Find where the given text appears and provide that cell's center as (X, Y) coordinate. 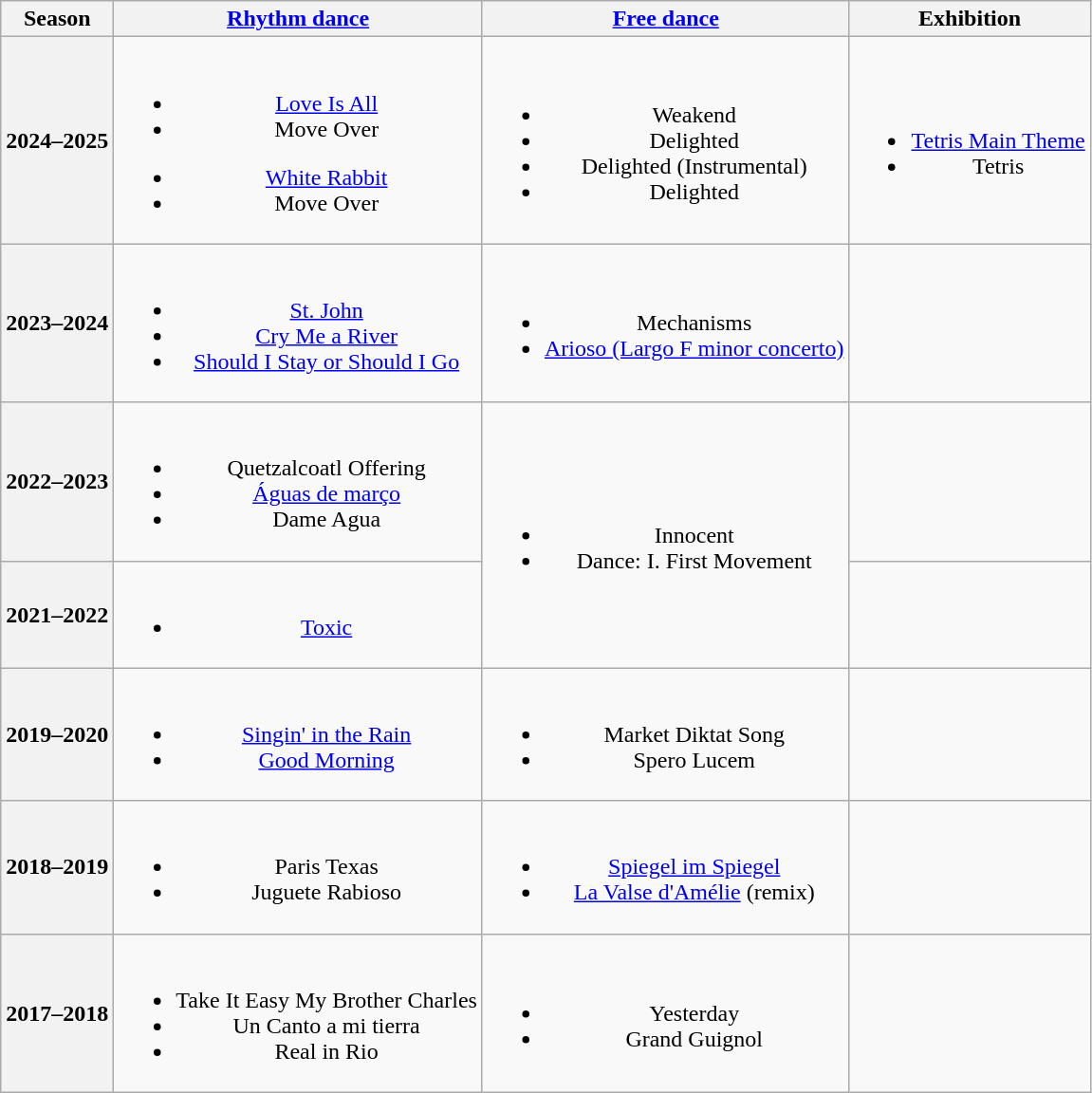
2019–2020 (57, 734)
2022–2023 (57, 482)
Take It Easy My Brother Charles Un Canto a mi tierra Real in Rio (298, 1013)
Yesterday Grand Guignol (666, 1013)
Free dance (666, 19)
Singin' in the Rain Good Morning (298, 734)
Tetris Main Theme Tetris (970, 140)
2021–2022 (57, 615)
Market Diktat Song Spero Lucem (666, 734)
2023–2024 (57, 323)
WeakendDelightedDelighted (Instrumental)Delighted (666, 140)
Love Is All Move Over White Rabbit Move Over (298, 140)
Paris Texas Juguete Rabioso (298, 867)
St. JohnCry Me a River Should I Stay or Should I Go (298, 323)
2018–2019 (57, 867)
Spiegel im Spiegel La Valse d'Amélie (remix) (666, 867)
Toxic (298, 615)
2024–2025 (57, 140)
Innocent Dance: I. First Movement (666, 535)
2017–2018 (57, 1013)
Rhythm dance (298, 19)
Quetzalcoatl Offering Águas de março Dame Agua (298, 482)
Season (57, 19)
Mechanisms Arioso (Largo F minor concerto) (666, 323)
Exhibition (970, 19)
